For the text-containing cell, return its midpoint in (X, Y) coordinate format. 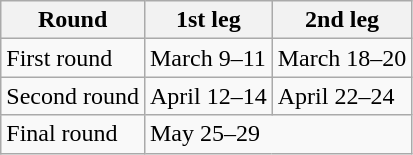
1st leg (208, 20)
March 18–20 (342, 58)
Final round (73, 134)
First round (73, 58)
April 22–24 (342, 96)
April 12–14 (208, 96)
May 25–29 (278, 134)
Round (73, 20)
2nd leg (342, 20)
March 9–11 (208, 58)
Second round (73, 96)
